Return [X, Y] of the center of cell containing provided text 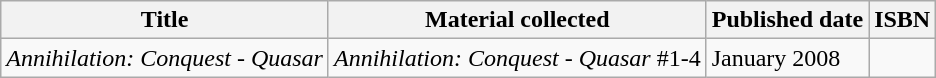
Published date [787, 20]
Material collected [517, 20]
ISBN [902, 20]
Annihilation: Conquest - Quasar #1-4 [517, 58]
Annihilation: Conquest - Quasar [165, 58]
Title [165, 20]
January 2008 [787, 58]
